Capture the cell that displays the provided text and extract its (X, Y) central coordinate. 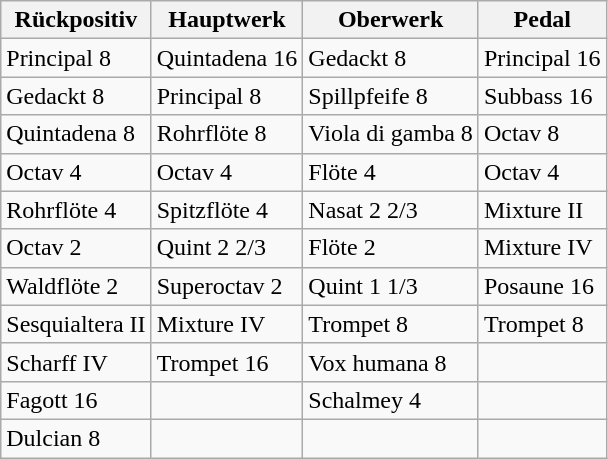
Quint 2 2/3 (227, 248)
Trompet 16 (227, 362)
Mixture II (542, 210)
Schalmey 4 (391, 400)
Oberwerk (391, 20)
Hauptwerk (227, 20)
Superoctav 2 (227, 286)
Subbass 16 (542, 96)
Viola di gamba 8 (391, 134)
Flöte 2 (391, 248)
Principal 16 (542, 58)
Spitzflöte 4 (227, 210)
Sesquialtera II (76, 324)
Waldflöte 2 (76, 286)
Quint 1 1/3 (391, 286)
Octav 2 (76, 248)
Pedal (542, 20)
Dulcian 8 (76, 438)
Rückpositiv (76, 20)
Rohrflöte 8 (227, 134)
Posaune 16 (542, 286)
Nasat 2 2/3 (391, 210)
Vox humana 8 (391, 362)
Rohrflöte 4 (76, 210)
Quintadena 8 (76, 134)
Quintadena 16 (227, 58)
Scharff IV (76, 362)
Octav 8 (542, 134)
Spillpfeife 8 (391, 96)
Flöte 4 (391, 172)
Fagott 16 (76, 400)
